Detect which cell encompasses the target text, then output its [X, Y] center coordinate. 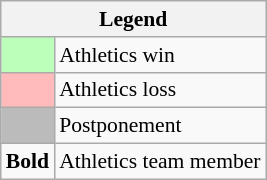
Legend [134, 19]
Postponement [160, 126]
Athletics win [160, 55]
Athletics team member [160, 162]
Bold [28, 162]
Athletics loss [160, 90]
